Provide the (x, y) coordinate of the cell's center where the given text is located.  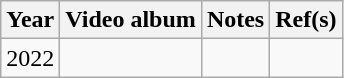
2022 (30, 58)
Notes (235, 20)
Video album (131, 20)
Ref(s) (306, 20)
Year (30, 20)
